Capture the cell that displays the provided text and extract its (X, Y) central coordinate. 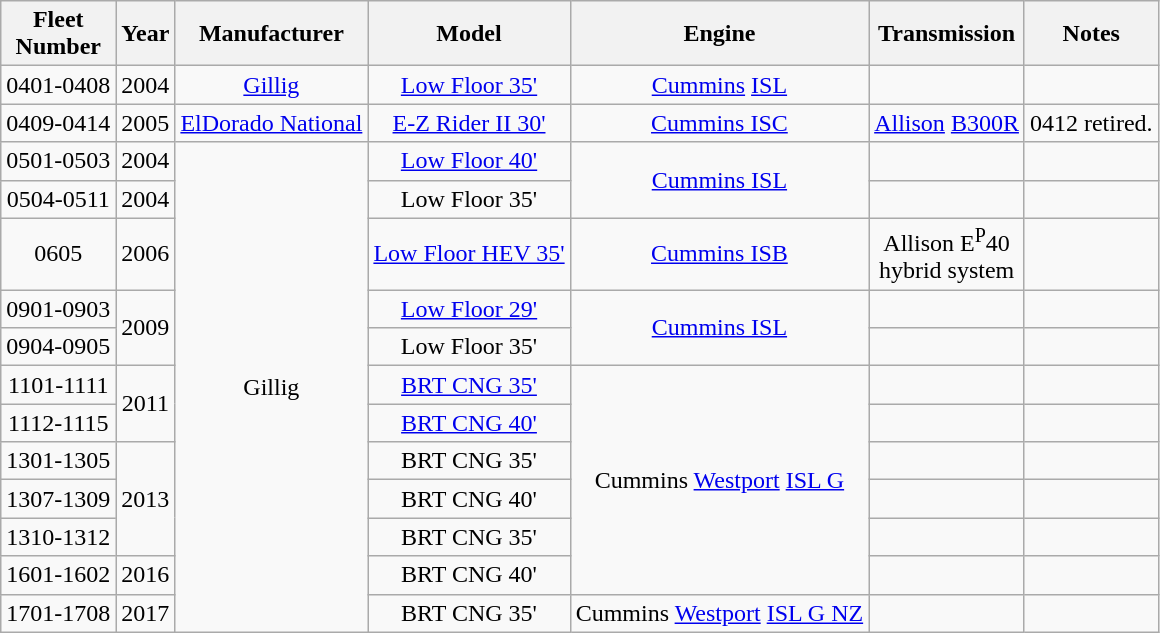
2017 (146, 613)
Engine (719, 34)
0401-0408 (58, 85)
2013 (146, 499)
1101-1111 (58, 385)
Allison EP40hybrid system (947, 254)
Cummins ISC (719, 123)
Low Floor HEV 35' (469, 254)
Allison B300R (947, 123)
Low Floor 29' (469, 309)
1701-1708 (58, 613)
1301-1305 (58, 461)
0409-0414 (58, 123)
Cummins ISB (719, 254)
Cummins Westport ISL G NZ (719, 613)
Notes (1091, 34)
0605 (58, 254)
Year (146, 34)
E-Z Rider II 30' (469, 123)
0412 retired. (1091, 123)
Model (469, 34)
Low Floor 40' (469, 161)
1601-1602 (58, 575)
1307-1309 (58, 499)
Cummins Westport ISL G (719, 480)
0904-0905 (58, 347)
FleetNumber (58, 34)
Manufacturer (272, 34)
1310-1312 (58, 537)
2016 (146, 575)
2005 (146, 123)
0901-0903 (58, 309)
ElDorado National (272, 123)
0504-0511 (58, 199)
2006 (146, 254)
2009 (146, 328)
2011 (146, 404)
1112-1115 (58, 423)
0501-0503 (58, 161)
Transmission (947, 34)
